For the text-containing cell, return its midpoint in (x, y) coordinate format. 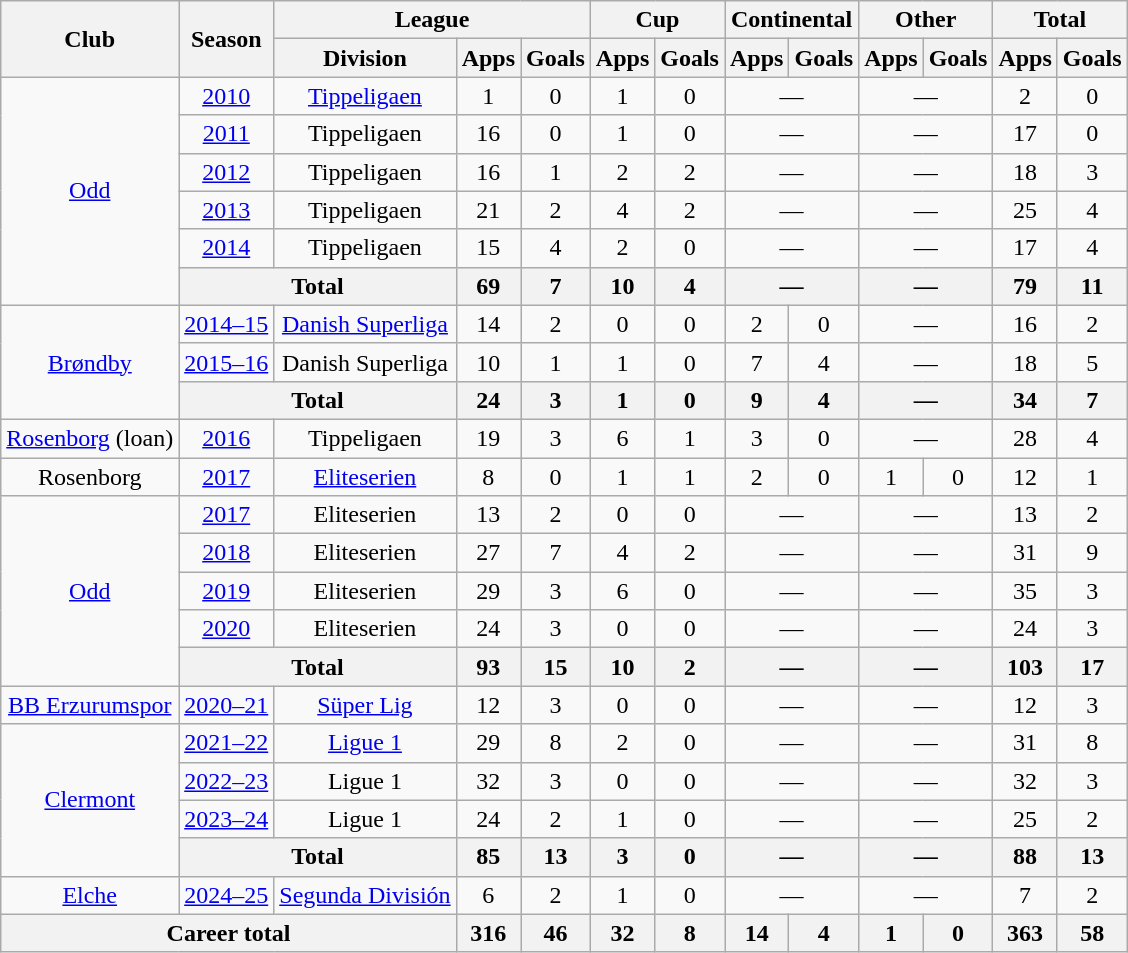
2014–15 (226, 324)
2014 (226, 248)
2020–21 (226, 705)
103 (1025, 667)
2022–23 (226, 781)
93 (488, 667)
316 (488, 933)
Rosenborg (90, 477)
2010 (226, 96)
58 (1092, 933)
27 (488, 553)
Cup (657, 20)
Clermont (90, 800)
35 (1025, 591)
Süper Lig (365, 705)
League (432, 20)
28 (1025, 438)
46 (556, 933)
2019 (226, 591)
363 (1025, 933)
Brøndby (90, 362)
85 (488, 857)
2018 (226, 553)
Other (926, 20)
Club (90, 39)
11 (1092, 286)
69 (488, 286)
Elche (90, 895)
Rosenborg (loan) (90, 438)
Career total (228, 933)
Season (226, 39)
2023–24 (226, 819)
2011 (226, 134)
2021–22 (226, 743)
88 (1025, 857)
2015–16 (226, 362)
2016 (226, 438)
34 (1025, 400)
Division (365, 58)
BB Erzurumspor (90, 705)
79 (1025, 286)
Segunda División (365, 895)
2012 (226, 172)
2020 (226, 629)
19 (488, 438)
21 (488, 210)
5 (1092, 362)
2024–25 (226, 895)
Continental (791, 20)
2013 (226, 210)
